Detect which cell encompasses the target text, then output its [x, y] center coordinate. 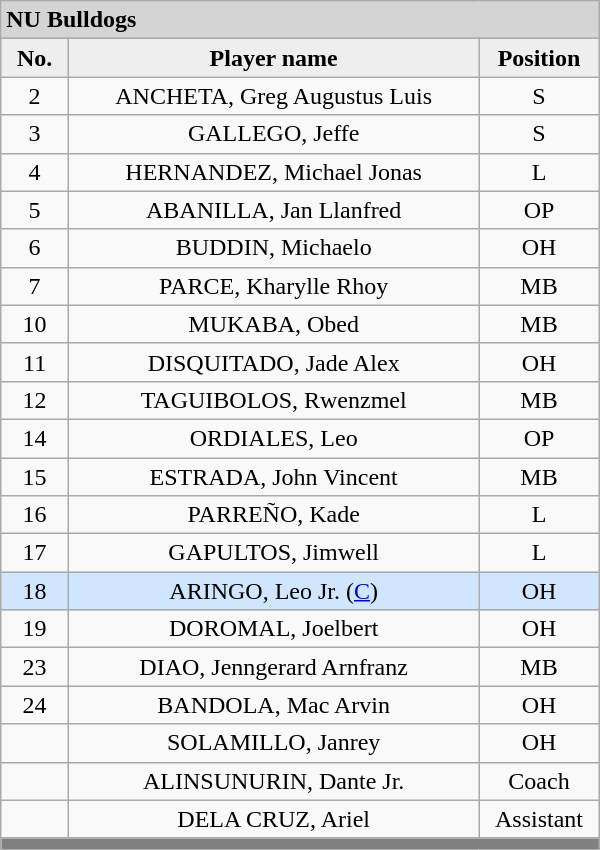
NU Bulldogs [300, 20]
TAGUIBOLOS, Rwenzmel [274, 400]
PARCE, Kharylle Rhoy [274, 286]
16 [35, 515]
DOROMAL, Joelbert [274, 629]
19 [35, 629]
ALINSUNURIN, Dante Jr. [274, 781]
7 [35, 286]
4 [35, 172]
Player name [274, 58]
11 [35, 362]
3 [35, 134]
Assistant [539, 819]
24 [35, 705]
DISQUITADO, Jade Alex [274, 362]
GAPULTOS, Jimwell [274, 553]
DELA CRUZ, Ariel [274, 819]
Coach [539, 781]
SOLAMILLO, Janrey [274, 743]
HERNANDEZ, Michael Jonas [274, 172]
MUKABA, Obed [274, 324]
GALLEGO, Jeffe [274, 134]
BANDOLA, Mac Arvin [274, 705]
23 [35, 667]
ARINGO, Leo Jr. (C) [274, 591]
5 [35, 210]
ANCHETA, Greg Augustus Luis [274, 96]
10 [35, 324]
14 [35, 438]
ABANILLA, Jan Llanfred [274, 210]
6 [35, 248]
BUDDIN, Michaelo [274, 248]
12 [35, 400]
18 [35, 591]
2 [35, 96]
PARREÑO, Kade [274, 515]
DIAO, Jenngerard Arnfranz [274, 667]
No. [35, 58]
15 [35, 477]
Position [539, 58]
ESTRADA, John Vincent [274, 477]
17 [35, 553]
ORDIALES, Leo [274, 438]
